Scan for the cell matching the given text and deliver its (x, y) coordinate at center. 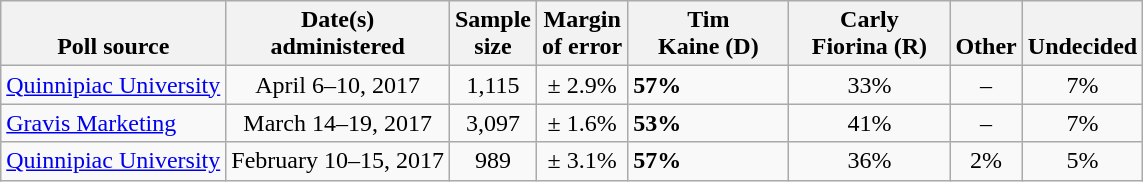
36% (870, 161)
3,097 (492, 123)
April 6–10, 2017 (338, 85)
Marginof error (582, 34)
41% (870, 123)
Undecided (1082, 34)
± 1.6% (582, 123)
TimKaine (D) (708, 34)
February 10–15, 2017 (338, 161)
2% (986, 161)
Samplesize (492, 34)
33% (870, 85)
± 3.1% (582, 161)
CarlyFiorina (R) (870, 34)
5% (1082, 161)
Gravis Marketing (114, 123)
± 2.9% (582, 85)
1,115 (492, 85)
Poll source (114, 34)
Other (986, 34)
989 (492, 161)
March 14–19, 2017 (338, 123)
Date(s)administered (338, 34)
53% (708, 123)
